Search for the cell housing the specified text and yield its [X, Y] center coordinate. 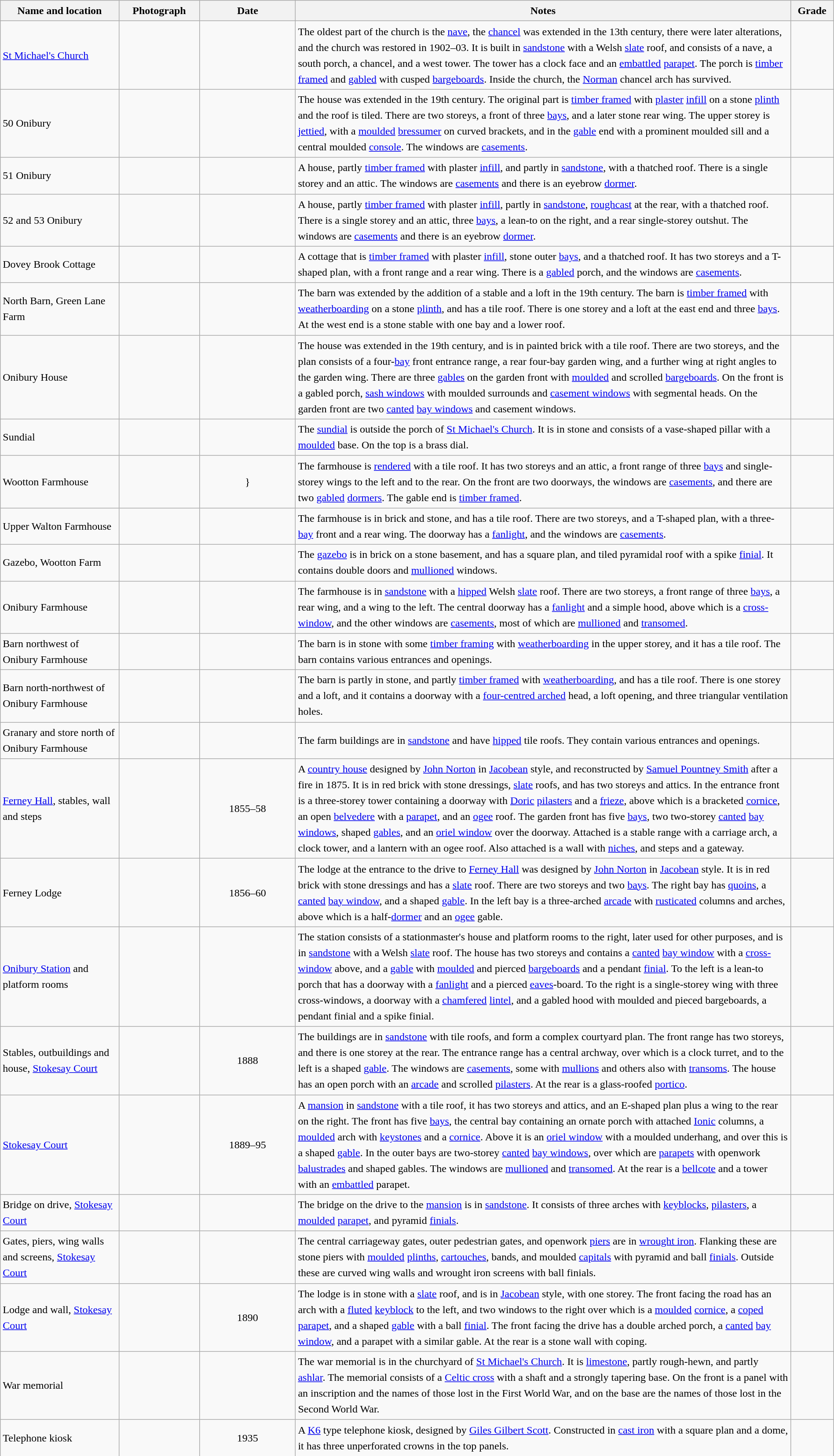
Granary and store north of Onibury Farmhouse [60, 740]
Stables, outbuildings and house, Stokesay Court [60, 1060]
1856–60 [248, 892]
Barn north-northwest of Onibury Farmhouse [60, 696]
War memorial [60, 1386]
Photograph [159, 11]
St Michael's Church [60, 55]
Onibury Station and platform rooms [60, 977]
Gazebo, Wootton Farm [60, 563]
Stokesay Court [60, 1145]
Date [248, 11]
Onibury House [60, 377]
Upper Walton Farmhouse [60, 526]
Grade [812, 11]
Dovey Brook Cottage [60, 265]
1935 [248, 1438]
Barn northwest of Onibury Farmhouse [60, 652]
The farm buildings are in sandstone and have hipped tile roofs. They contain various entrances and openings. [543, 740]
} [248, 482]
Wootton Farmhouse [60, 482]
Lodge and wall, Stokesay Court [60, 1317]
50 Onibury [60, 123]
51 Onibury [60, 176]
North Barn, Green Lane Farm [60, 309]
1855–58 [248, 809]
Notes [543, 11]
Sundial [60, 437]
Name and location [60, 11]
Ferney Lodge [60, 892]
1888 [248, 1060]
Bridge on drive, Stokesay Court [60, 1212]
52 and 53 Onibury [60, 220]
Gates, piers, wing walls and screens, Stokesay Court [60, 1257]
Onibury Farmhouse [60, 608]
1889–95 [248, 1145]
Ferney Hall, stables, wall and steps [60, 809]
1890 [248, 1317]
Telephone kiosk [60, 1438]
